Return (X, Y) of the center of cell containing provided text 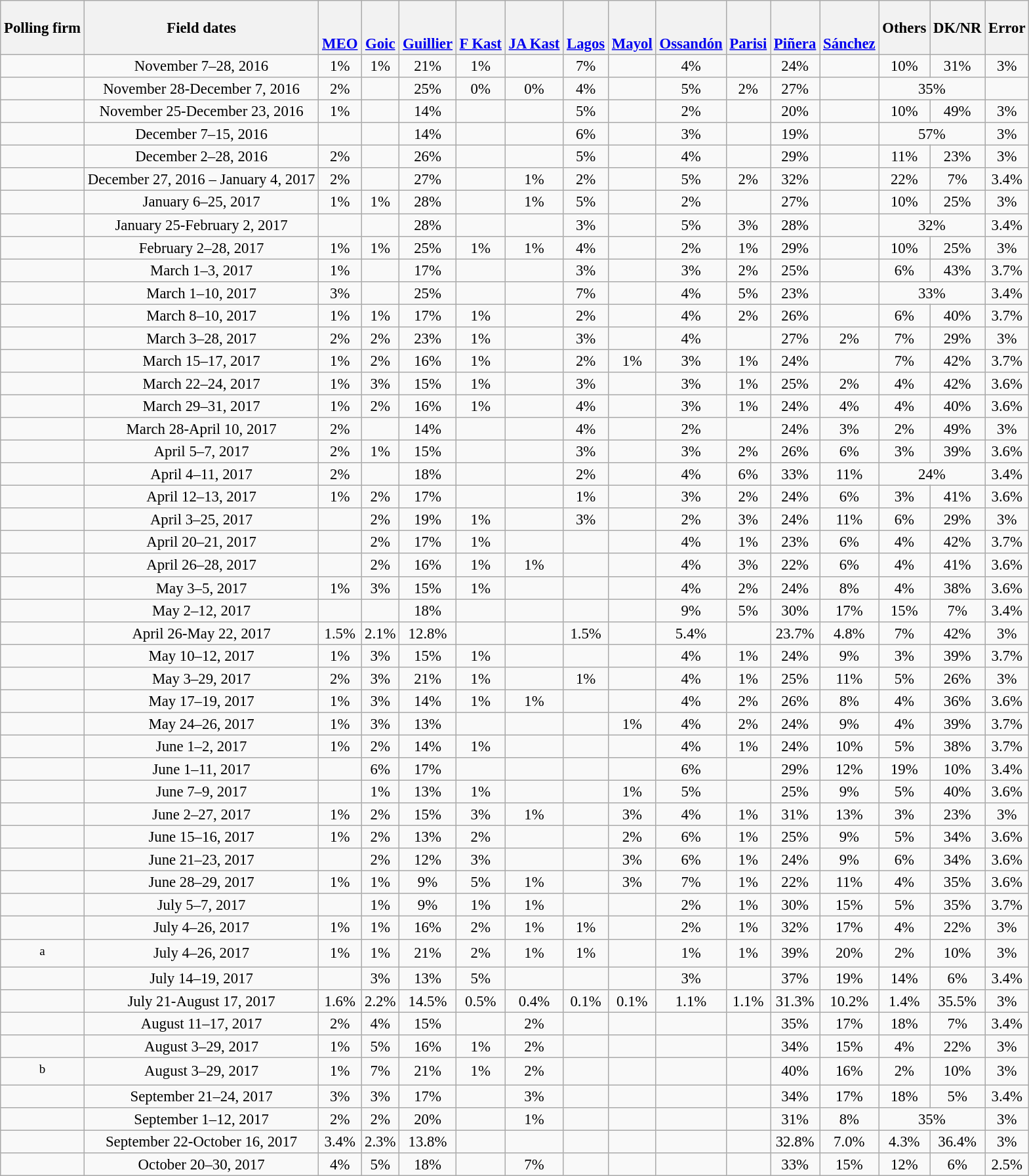
Field dates (201, 28)
March 3–28, 2017 (201, 338)
Error (1007, 28)
September 1–12, 2017 (201, 1120)
October 20–30, 2017 (201, 1164)
MEO (340, 28)
February 2–28, 2017 (201, 248)
March 28-April 10, 2017 (201, 429)
March 8–10, 2017 (201, 316)
DK/NR (958, 28)
1.4% (904, 1000)
December 7–15, 2016 (201, 134)
31.3% (795, 1000)
1.6% (340, 1000)
April 20–21, 2017 (201, 543)
0.4% (534, 1000)
Piñera (795, 28)
July 5–7, 2017 (201, 906)
May 24–26, 2017 (201, 724)
Others (904, 28)
June 28–29, 2017 (201, 882)
May 10–12, 2017 (201, 656)
April 3–25, 2017 (201, 519)
13.8% (428, 1142)
November 25-December 23, 2016 (201, 111)
June 1–11, 2017 (201, 770)
57% (932, 134)
Sánchez (849, 28)
Lagos (586, 28)
April 12–13, 2017 (201, 497)
36.4% (958, 1142)
November 28-December 7, 2016 (201, 89)
F Kast (480, 28)
March 15–17, 2017 (201, 361)
March 22–24, 2017 (201, 384)
Ossandón (691, 28)
4.3% (904, 1142)
June 2–27, 2017 (201, 814)
September 21–24, 2017 (201, 1096)
September 22-October 16, 2017 (201, 1142)
10.2% (849, 1000)
June 1–2, 2017 (201, 746)
July 21-August 17, 2017 (201, 1000)
14.5% (428, 1000)
0.5% (480, 1000)
Guillier (428, 28)
December 2–28, 2016 (201, 157)
April 26-May 22, 2017 (201, 633)
7.0% (849, 1142)
a (43, 953)
2.5% (1007, 1164)
March 29–31, 2017 (201, 406)
37% (795, 978)
35.5% (958, 1000)
Parisi (748, 28)
January 25-February 2, 2017 (201, 225)
August 11–17, 2017 (201, 1024)
23.7% (795, 633)
April 5–7, 2017 (201, 452)
2.2% (380, 1000)
May 3–29, 2017 (201, 679)
June 21–23, 2017 (201, 860)
2.3% (380, 1142)
5.4% (691, 633)
June 15–16, 2017 (201, 838)
May 17–19, 2017 (201, 701)
Mayol (632, 28)
43% (958, 270)
November 7–28, 2016 (201, 67)
May 2–12, 2017 (201, 611)
May 3–5, 2017 (201, 587)
4.8% (849, 633)
January 6–25, 2017 (201, 202)
b (43, 1071)
Goic (380, 28)
April 26–28, 2017 (201, 565)
June 7–9, 2017 (201, 792)
April 4–11, 2017 (201, 475)
March 1–10, 2017 (201, 292)
2.1% (380, 633)
12.8% (428, 633)
Polling firm (43, 28)
July 14–19, 2017 (201, 978)
32.8% (795, 1142)
December 27, 2016 – January 4, 2017 (201, 180)
March 1–3, 2017 (201, 270)
JA Kast (534, 28)
36% (958, 701)
